Identify which cell holds the provided text, then report its (x, y) central coordinate. 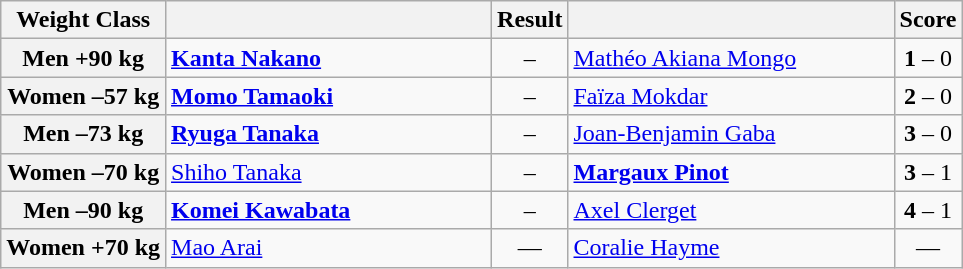
Joan-Benjamin Gaba (731, 134)
Men –90 kg (84, 210)
Men –73 kg (84, 134)
Men +90 kg (84, 58)
Result (530, 20)
Mao Arai (329, 248)
Shiho Tanaka (329, 172)
Score (928, 20)
2 – 0 (928, 96)
1 – 0 (928, 58)
Margaux Pinot (731, 172)
Mathéo Akiana Mongo (731, 58)
Kanta Nakano (329, 58)
Weight Class (84, 20)
Coralie Hayme (731, 248)
Komei Kawabata (329, 210)
Faïza Mokdar (731, 96)
3 – 1 (928, 172)
Women +70 kg (84, 248)
Women –57 kg (84, 96)
Women –70 kg (84, 172)
Momo Tamaoki (329, 96)
3 – 0 (928, 134)
Axel Clerget (731, 210)
4 – 1 (928, 210)
Ryuga Tanaka (329, 134)
